Return the [x, y] coordinate for the center point of the cell that contains the specified text.  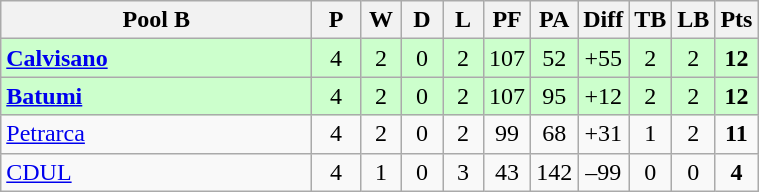
D [422, 20]
Batumi [156, 96]
+55 [604, 58]
Pts [736, 20]
99 [508, 134]
+31 [604, 134]
Petrarca [156, 134]
LB [694, 20]
43 [508, 172]
CDUL [156, 172]
95 [554, 96]
TB [650, 20]
L [462, 20]
11 [736, 134]
Pool B [156, 20]
–99 [604, 172]
142 [554, 172]
PA [554, 20]
3 [462, 172]
PF [508, 20]
Calvisano [156, 58]
P [336, 20]
52 [554, 58]
68 [554, 134]
W [380, 20]
Diff [604, 20]
+12 [604, 96]
